Return (X, Y) of the center of cell containing provided text 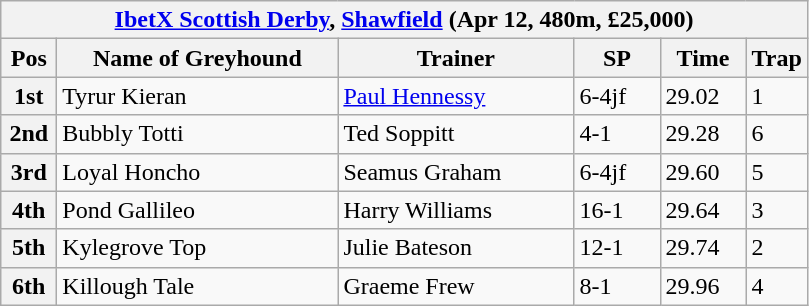
8-1 (617, 286)
Name of Greyhound (198, 58)
Loyal Honcho (198, 172)
IbetX Scottish Derby, Shawfield (Apr 12, 480m, £25,000) (404, 20)
Pond Gallileo (198, 210)
Trap (776, 58)
5 (776, 172)
2 (776, 248)
4 (776, 286)
1 (776, 96)
Killough Tale (198, 286)
Graeme Frew (456, 286)
29.64 (703, 210)
Bubbly Totti (198, 134)
Time (703, 58)
29.74 (703, 248)
29.60 (703, 172)
4-1 (617, 134)
3 (776, 210)
4th (29, 210)
Harry Williams (456, 210)
16-1 (617, 210)
1st (29, 96)
SP (617, 58)
5th (29, 248)
Trainer (456, 58)
Kylegrove Top (198, 248)
Seamus Graham (456, 172)
Tyrur Kieran (198, 96)
29.02 (703, 96)
6 (776, 134)
2nd (29, 134)
Pos (29, 58)
Ted Soppitt (456, 134)
29.96 (703, 286)
12-1 (617, 248)
6th (29, 286)
29.28 (703, 134)
3rd (29, 172)
Paul Hennessy (456, 96)
Julie Bateson (456, 248)
